Detect which cell encompasses the target text, then output its [x, y] center coordinate. 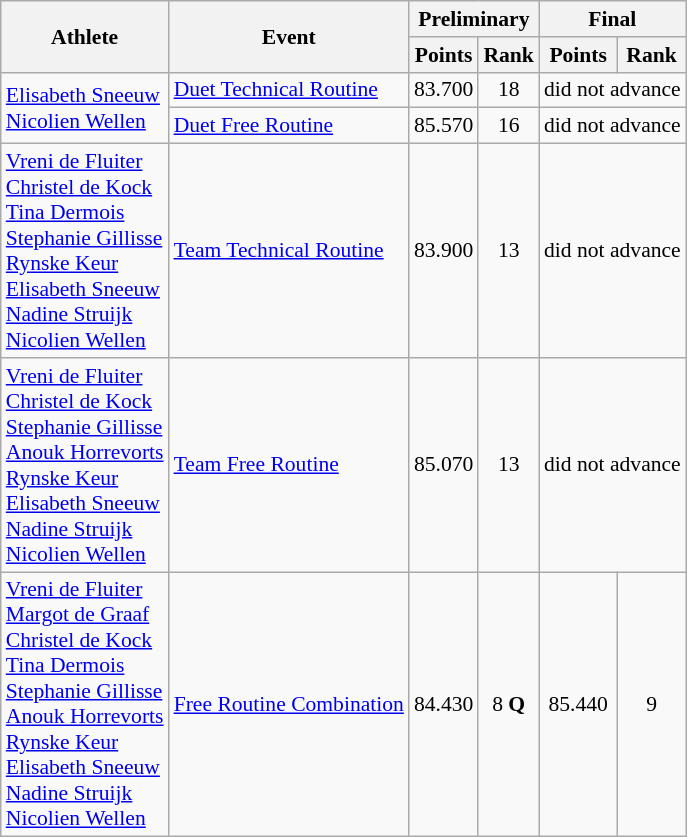
8 Q [508, 704]
Elisabeth SneeuwNicolien Wellen [85, 108]
Free Routine Combination [289, 704]
18 [508, 90]
Vreni de FluiterChristel de KockTina DermoisStephanie GillisseRynske KeurElisabeth SneeuwNadine StruijkNicolien Wellen [85, 251]
85.570 [444, 126]
Team Free Routine [289, 465]
Vreni de FluiterMargot de GraafChristel de KockTina DermoisStephanie GillisseAnouk HorrevortsRynske KeurElisabeth SneeuwNadine StruijkNicolien Wellen [85, 704]
Athlete [85, 36]
83.700 [444, 90]
84.430 [444, 704]
85.070 [444, 465]
Final [612, 19]
Duet Technical Routine [289, 90]
Vreni de FluiterChristel de KockStephanie GillisseAnouk HorrevortsRynske KeurElisabeth SneeuwNadine StruijkNicolien Wellen [85, 465]
85.440 [578, 704]
Team Technical Routine [289, 251]
Duet Free Routine [289, 126]
9 [651, 704]
16 [508, 126]
83.900 [444, 251]
Event [289, 36]
Preliminary [474, 19]
